Determine the [X, Y] coordinate at the center of the cell enclosing the given text.  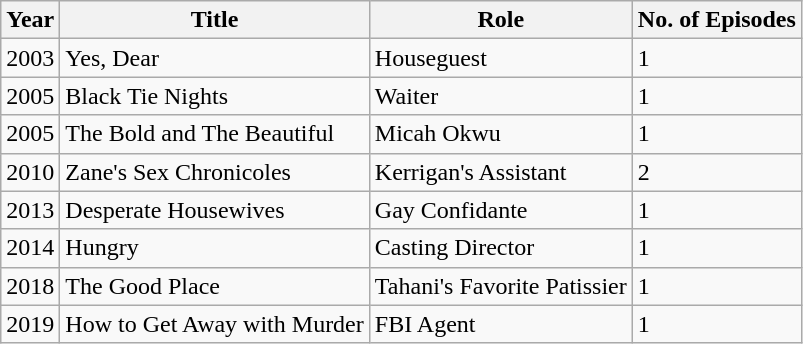
Tahani's Favorite Patissier [500, 286]
No. of Episodes [716, 20]
The Good Place [214, 286]
2 [716, 172]
The Bold and The Beautiful [214, 134]
FBI Agent [500, 324]
2010 [30, 172]
Kerrigan's Assistant [500, 172]
2019 [30, 324]
Role [500, 20]
Hungry [214, 248]
Year [30, 20]
Waiter [500, 96]
2014 [30, 248]
Micah Okwu [500, 134]
Gay Confidante [500, 210]
2003 [30, 58]
Black Tie Nights [214, 96]
How to Get Away with Murder [214, 324]
2013 [30, 210]
Houseguest [500, 58]
Casting Director [500, 248]
2018 [30, 286]
Yes, Dear [214, 58]
Title [214, 20]
Desperate Housewives [214, 210]
Zane's Sex Chronicoles [214, 172]
